Capture the cell that displays the provided text and extract its [x, y] central coordinate. 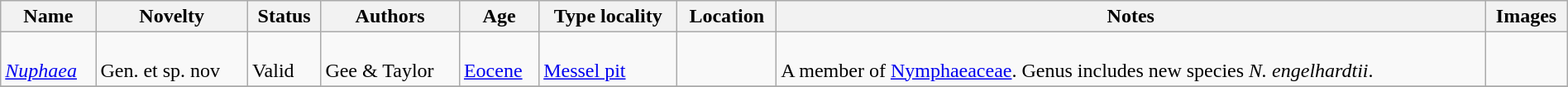
Images [1527, 17]
Status [284, 17]
Notes [1131, 17]
Location [727, 17]
Messel pit [609, 60]
Type locality [609, 17]
Authors [390, 17]
Gen. et sp. nov [172, 60]
Novelty [172, 17]
Nuphaea [48, 60]
Age [499, 17]
Valid [284, 60]
Eocene [499, 60]
Name [48, 17]
Gee & Taylor [390, 60]
A member of Nymphaeaceae. Genus includes new species N. engelhardtii. [1131, 60]
